For the text-containing cell, return its midpoint in (x, y) coordinate format. 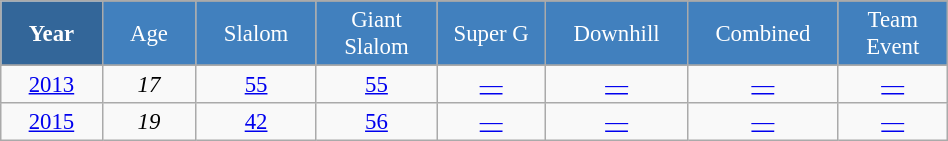
2013 (52, 85)
Downhill (617, 34)
Combined (762, 34)
Year (52, 34)
2015 (52, 122)
42 (256, 122)
Age (149, 34)
GiantSlalom (376, 34)
Team Event (892, 34)
17 (149, 85)
19 (149, 122)
Super G (492, 34)
Slalom (256, 34)
56 (376, 122)
